Find where the given text appears and provide that cell's center as [x, y] coordinate. 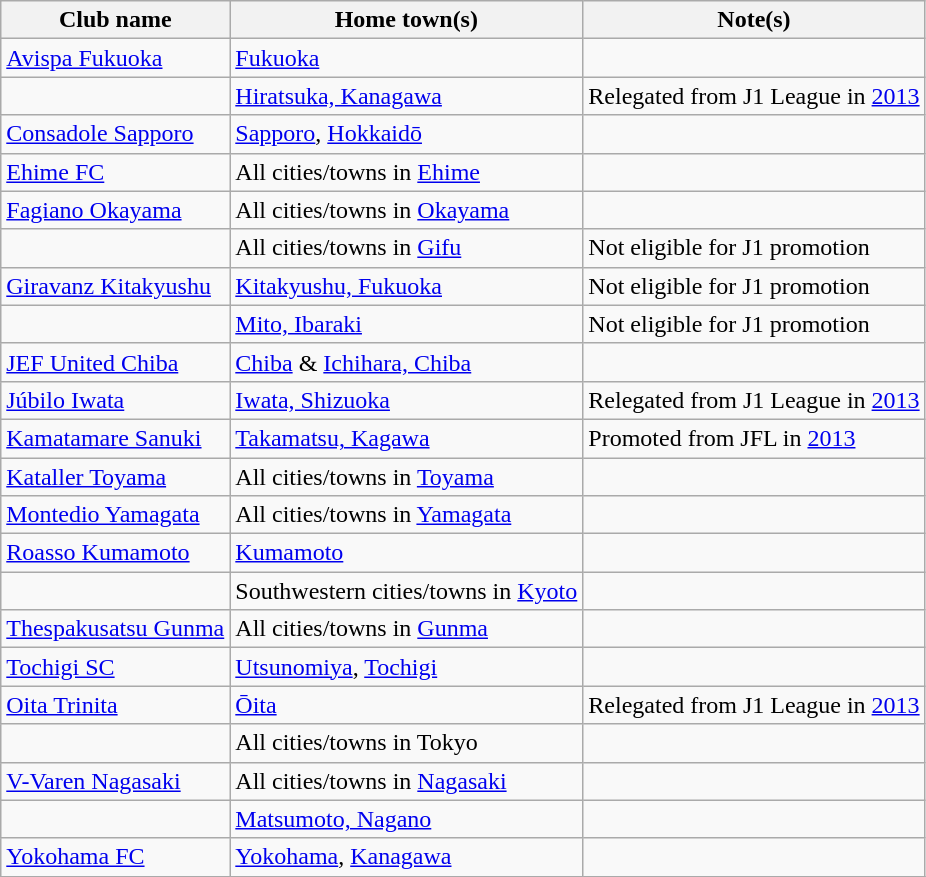
Iwata, Shizuoka [406, 400]
Kamatamare Sanuki [116, 438]
All cities/towns in Okayama [406, 210]
Consadole Sapporo [116, 134]
All cities/towns in Tokyo [406, 743]
All cities/towns in Yamagata [406, 515]
Southwestern cities/towns in Kyoto [406, 591]
Giravanz Kitakyushu [116, 286]
All cities/towns in Nagasaki [406, 781]
Thespakusatsu Gunma [116, 629]
Chiba & Ichihara, Chiba [406, 362]
Ōita [406, 705]
Club name [116, 20]
Mito, Ibaraki [406, 324]
Kitakyushu, Fukuoka [406, 286]
Utsunomiya, Tochigi [406, 667]
Ehime FC [116, 172]
Home town(s) [406, 20]
All cities/towns in Gunma [406, 629]
Avispa Fukuoka [116, 58]
Yokohama, Kanagawa [406, 857]
Oita Trinita [116, 705]
Yokohama FC [116, 857]
All cities/towns in Gifu [406, 248]
Sapporo, Hokkaidō [406, 134]
Kumamoto [406, 553]
Promoted from JFL in 2013 [754, 438]
Roasso Kumamoto [116, 553]
Takamatsu, Kagawa [406, 438]
JEF United Chiba [116, 362]
Montedio Yamagata [116, 515]
Fukuoka [406, 58]
Kataller Toyama [116, 477]
All cities/towns in Ehime [406, 172]
All cities/towns in Toyama [406, 477]
V-Varen Nagasaki [116, 781]
Júbilo Iwata [116, 400]
Tochigi SC [116, 667]
Hiratsuka, Kanagawa [406, 96]
Note(s) [754, 20]
Matsumoto, Nagano [406, 819]
Fagiano Okayama [116, 210]
